Determine the (x, y) coordinate at the center of the cell enclosing the given text.  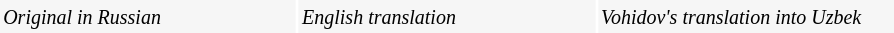
Vohidov's translation into Uzbek (746, 16)
Original in Russian (148, 16)
English translation (447, 16)
